Return the (x, y) coordinate for the center point of the cell that contains the specified text.  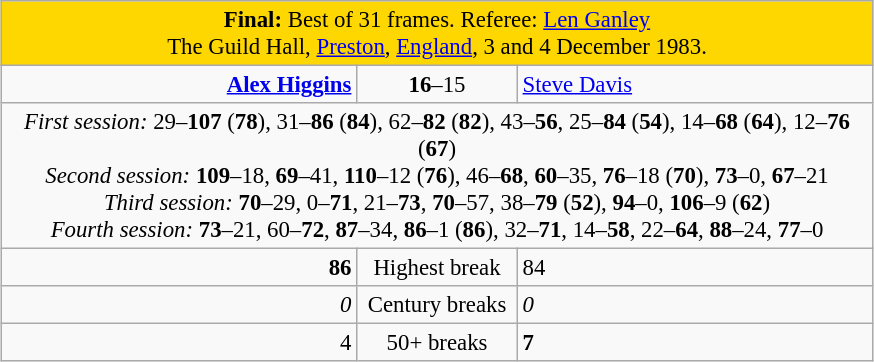
Century breaks (438, 305)
Highest break (438, 268)
Steve Davis (695, 85)
50+ breaks (438, 343)
4 (179, 343)
84 (695, 268)
Alex Higgins (179, 85)
86 (179, 268)
Final: Best of 31 frames. Referee: Len GanleyThe Guild Hall, Preston, England, 3 and 4 December 1983. (437, 34)
7 (695, 343)
16–15 (438, 85)
